Locate the cell with the specified text and output its (x, y) center coordinate. 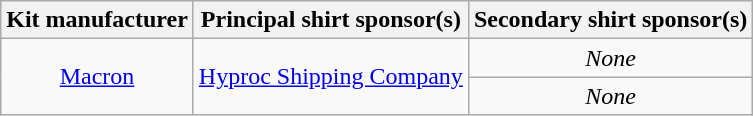
Macron (98, 77)
Secondary shirt sponsor(s) (610, 20)
Principal shirt sponsor(s) (330, 20)
Hyproc Shipping Company (330, 77)
Kit manufacturer (98, 20)
